Capture the cell that displays the provided text and extract its [X, Y] central coordinate. 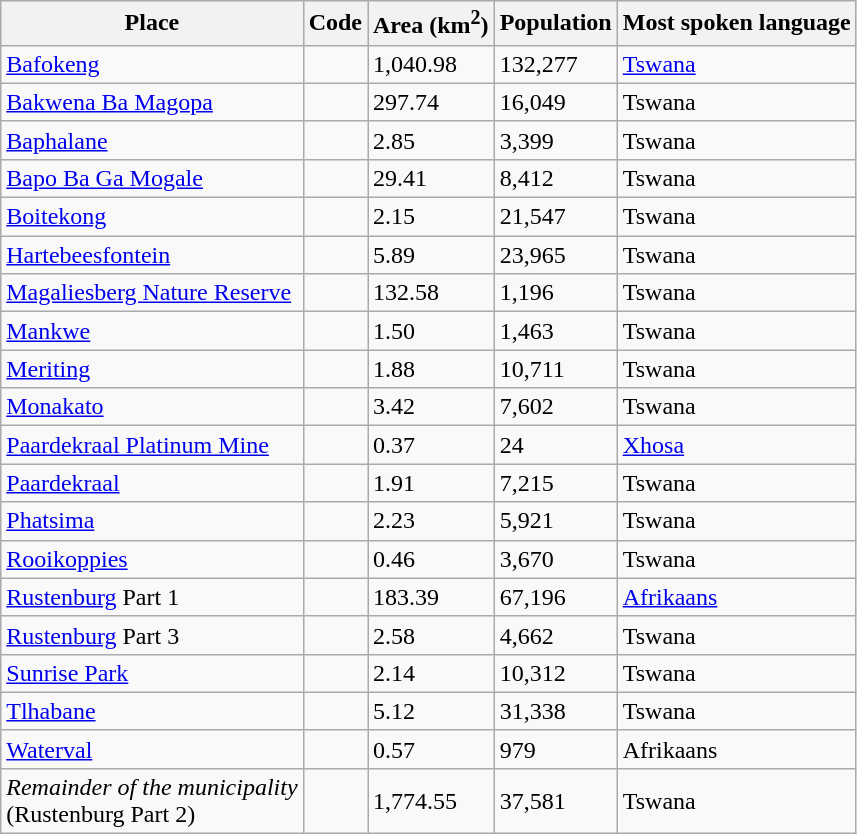
Bafokeng [152, 64]
31,338 [556, 711]
24 [556, 445]
132.58 [432, 293]
Rustenburg Part 1 [152, 597]
67,196 [556, 597]
Baphalane [152, 140]
Waterval [152, 749]
23,965 [556, 255]
183.39 [432, 597]
1.50 [432, 331]
1.88 [432, 369]
Most spoken language [736, 24]
1,196 [556, 293]
Mankwe [152, 331]
Hartebeesfontein [152, 255]
1,040.98 [432, 64]
37,581 [556, 800]
Monakato [152, 407]
Rustenburg Part 3 [152, 635]
2.15 [432, 217]
1.91 [432, 483]
Bapo Ba Ga Mogale [152, 178]
Magaliesberg Nature Reserve [152, 293]
2.58 [432, 635]
0.37 [432, 445]
Xhosa [736, 445]
3,670 [556, 559]
979 [556, 749]
7,215 [556, 483]
Meriting [152, 369]
Place [152, 24]
5,921 [556, 521]
0.57 [432, 749]
Population [556, 24]
5.89 [432, 255]
1,463 [556, 331]
132,277 [556, 64]
7,602 [556, 407]
3.42 [432, 407]
2.23 [432, 521]
2.85 [432, 140]
Tlhabane [152, 711]
0.46 [432, 559]
297.74 [432, 102]
Rooikoppies [152, 559]
3,399 [556, 140]
10,711 [556, 369]
8,412 [556, 178]
29.41 [432, 178]
2.14 [432, 673]
Code [335, 24]
Sunrise Park [152, 673]
10,312 [556, 673]
5.12 [432, 711]
Paardekraal Platinum Mine [152, 445]
21,547 [556, 217]
Bakwena Ba Magopa [152, 102]
Phatsima [152, 521]
Remainder of the municipality(Rustenburg Part 2) [152, 800]
16,049 [556, 102]
1,774.55 [432, 800]
Area (km2) [432, 24]
4,662 [556, 635]
Boitekong [152, 217]
Paardekraal [152, 483]
